Provide the (x, y) coordinate of the cell's center where the given text is located.  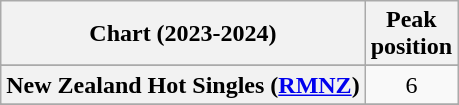
New Zealand Hot Singles (RMNZ) (183, 85)
Chart (2023-2024) (183, 34)
Peakposition (411, 34)
6 (411, 85)
